From the cell containing the given text, extract its center point as [X, Y] coordinate. 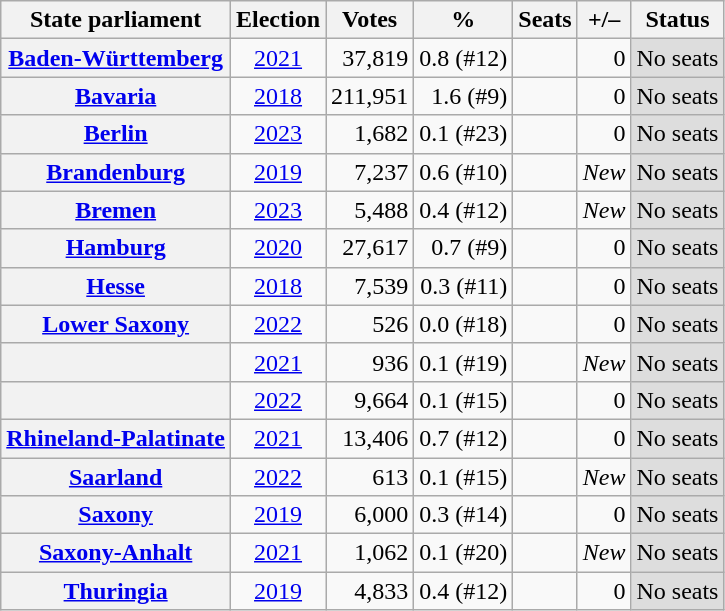
Bavaria [116, 96]
4,833 [370, 591]
5,488 [370, 210]
7,237 [370, 172]
Lower Saxony [116, 324]
Hamburg [116, 248]
Thuringia [116, 591]
0.1 (#23) [464, 134]
Berlin [116, 134]
0.1 (#19) [464, 362]
1,682 [370, 134]
613 [370, 477]
936 [370, 362]
0.7 (#12) [464, 438]
State parliament [116, 20]
0.1 (#20) [464, 553]
Baden-Württemberg [116, 58]
0.3 (#11) [464, 286]
Saxony-Anhalt [116, 553]
Bremen [116, 210]
1,062 [370, 553]
Election [278, 20]
9,664 [370, 400]
0.8 (#12) [464, 58]
0.7 (#9) [464, 248]
Brandenburg [116, 172]
0.6 (#10) [464, 172]
+/– [604, 20]
Votes [370, 20]
2020 [278, 248]
13,406 [370, 438]
Status [678, 20]
27,617 [370, 248]
7,539 [370, 286]
Seats [545, 20]
1.6 (#9) [464, 96]
211,951 [370, 96]
0.3 (#14) [464, 515]
0.0 (#18) [464, 324]
Saxony [116, 515]
Rhineland-Palatinate [116, 438]
37,819 [370, 58]
6,000 [370, 515]
% [464, 20]
Hesse [116, 286]
Saarland [116, 477]
526 [370, 324]
